Identify which cell holds the provided text, then report its (X, Y) central coordinate. 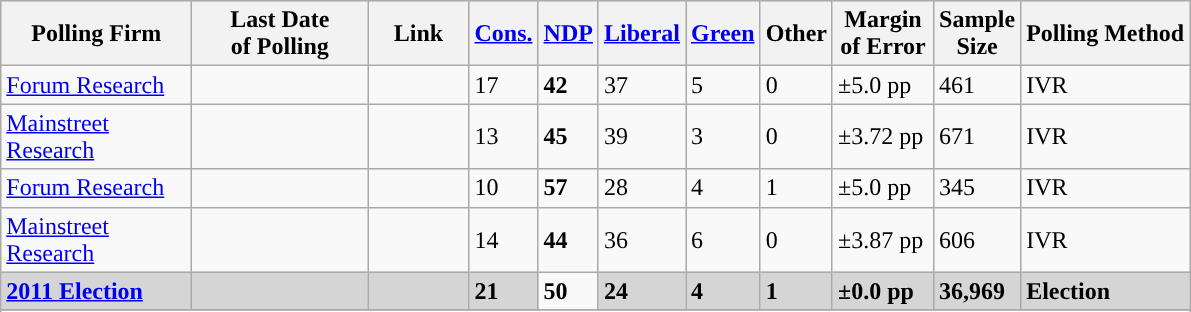
Marginof Error (882, 34)
5 (724, 85)
37 (642, 85)
6 (724, 240)
Cons. (504, 34)
±0.0 pp (882, 291)
44 (568, 240)
57 (568, 188)
Last Dateof Polling (280, 34)
21 (504, 291)
24 (642, 291)
Other (796, 34)
14 (504, 240)
461 (978, 85)
13 (504, 136)
±3.72 pp (882, 136)
Link (418, 34)
Polling Method (1106, 34)
Green (724, 34)
42 (568, 85)
39 (642, 136)
28 (642, 188)
SampleSize (978, 34)
Liberal (642, 34)
Election (1106, 291)
2011 Election (96, 291)
45 (568, 136)
±3.87 pp (882, 240)
36,969 (978, 291)
671 (978, 136)
606 (978, 240)
50 (568, 291)
10 (504, 188)
345 (978, 188)
3 (724, 136)
36 (642, 240)
17 (504, 85)
Polling Firm (96, 34)
NDP (568, 34)
